Pinpoint the cell where the given text exists, returning its (X, Y) midpoint coordinate. 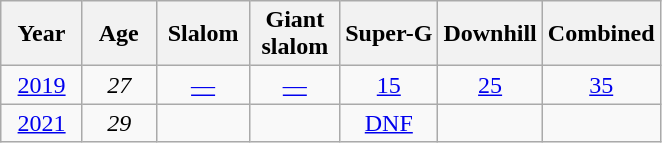
2021 (42, 123)
15 (389, 85)
Giant slalom (295, 34)
Slalom (203, 34)
35 (601, 85)
Age (119, 34)
Super-G (389, 34)
Combined (601, 34)
Downhill (490, 34)
25 (490, 85)
29 (119, 123)
27 (119, 85)
2019 (42, 85)
DNF (389, 123)
Year (42, 34)
